Determine the [x, y] coordinate at the center of the cell enclosing the given text.  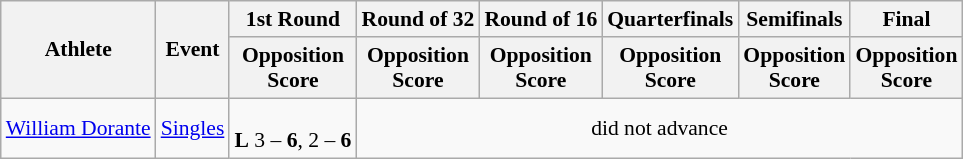
1st Round [292, 19]
Final [906, 19]
Quarterfinals [670, 19]
Semifinals [794, 19]
Singles [193, 128]
Event [193, 50]
Round of 32 [418, 19]
William Dorante [78, 128]
Round of 16 [540, 19]
Athlete [78, 50]
did not advance [659, 128]
L 3 – 6, 2 – 6 [292, 128]
